Search for the cell housing the specified text and yield its [x, y] center coordinate. 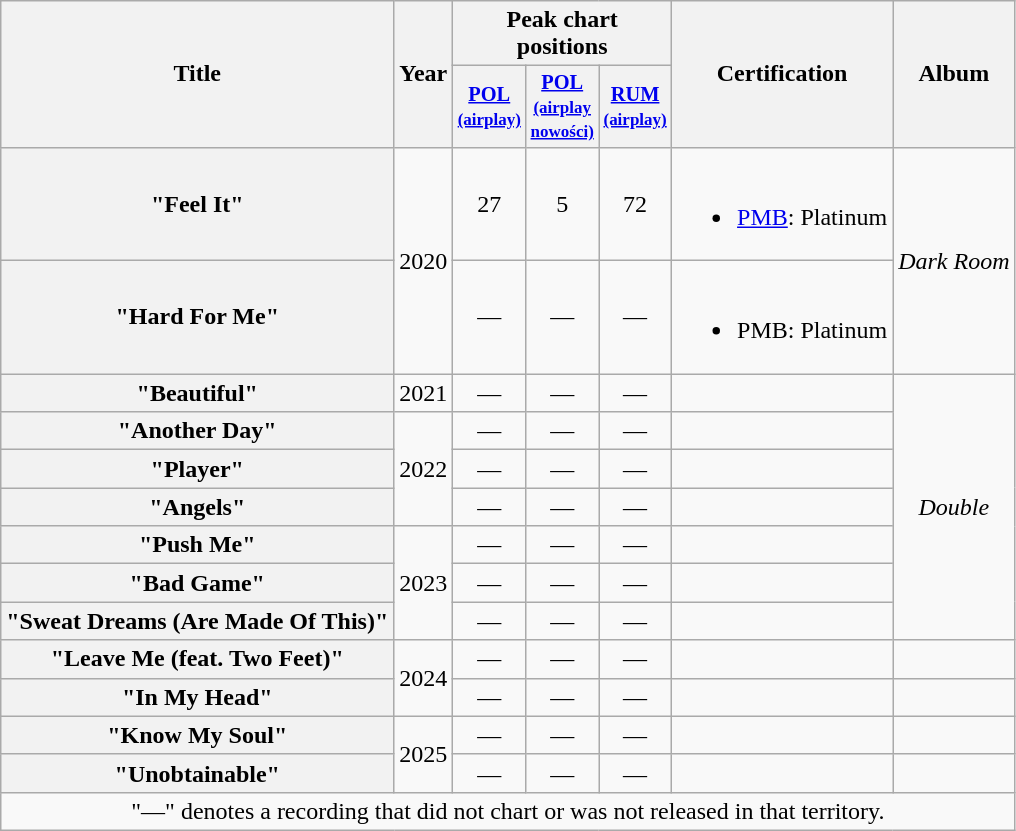
2022 [424, 469]
"Push Me" [198, 545]
Double [954, 507]
2023 [424, 583]
Title [198, 74]
2024 [424, 678]
2021 [424, 393]
2025 [424, 754]
"Player" [198, 469]
Album [954, 74]
RUM(airplay) [636, 107]
Dark Room [954, 260]
Peak chart positions [562, 34]
2020 [424, 260]
27 [490, 204]
5 [562, 204]
POL(airplay) [490, 107]
"Another Day" [198, 431]
Certification [782, 74]
"Angels" [198, 507]
"In My Head" [198, 697]
72 [636, 204]
"Hard For Me" [198, 318]
POL(airplaynowości) [562, 107]
"Feel It" [198, 204]
"Know My Soul" [198, 735]
"—" denotes a recording that did not chart or was not released in that territory. [508, 811]
"Unobtainable" [198, 773]
"Beautiful" [198, 393]
Year [424, 74]
"Bad Game" [198, 583]
"Leave Me (feat. Two Feet)" [198, 659]
"Sweat Dreams (Are Made Of This)" [198, 621]
